Capture the cell that displays the provided text and extract its (x, y) central coordinate. 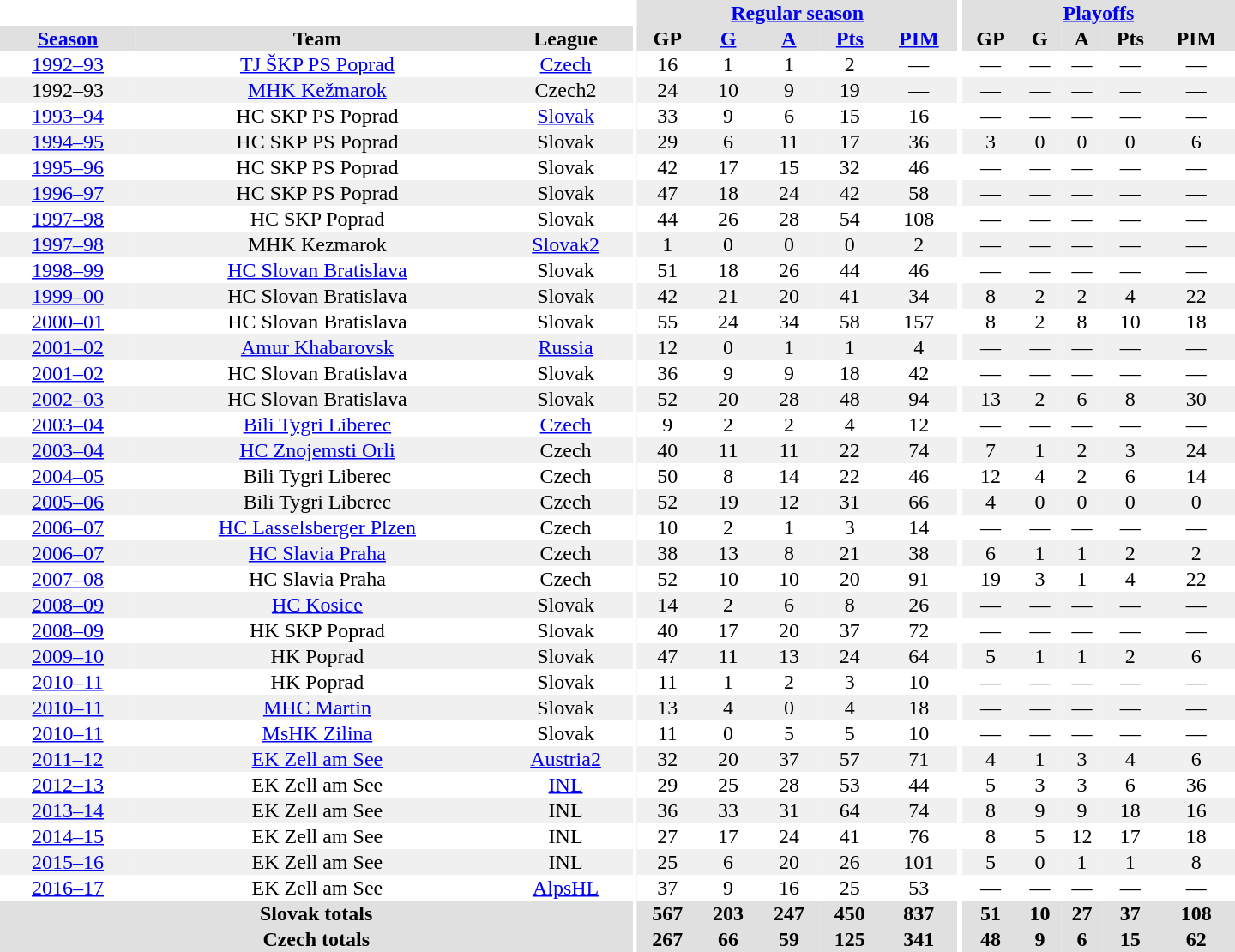
76 (919, 836)
HK SKP Poprad (317, 630)
2012–13 (68, 785)
2009–10 (68, 656)
54 (849, 219)
567 (667, 913)
7 (991, 450)
2016–17 (68, 888)
247 (789, 913)
Amur Khabarovsk (317, 347)
267 (667, 939)
2014–15 (68, 836)
Regular season (798, 13)
2011–12 (68, 759)
Slovak totals (316, 913)
MsHK Zilina (317, 733)
Team (317, 39)
1993–94 (68, 116)
341 (919, 939)
72 (919, 630)
59 (789, 939)
Czech2 (566, 90)
101 (919, 862)
Russia (566, 347)
AlpsHL (566, 888)
30 (1196, 399)
1996–97 (68, 193)
TJ ŠKP PS Poprad (317, 64)
57 (849, 759)
HC Znojemsti Orli (317, 450)
Playoffs (1099, 13)
1995–96 (68, 167)
Austria2 (566, 759)
2002–03 (68, 399)
2007–08 (68, 579)
Slovak2 (566, 244)
94 (919, 399)
837 (919, 913)
2015–16 (68, 862)
62 (1196, 939)
Season (68, 39)
91 (919, 579)
MHK Kežmarok (317, 90)
2004–05 (68, 476)
71 (919, 759)
MHK Kezmarok (317, 244)
Czech totals (316, 939)
1998–99 (68, 270)
203 (729, 913)
2013–14 (68, 810)
55 (667, 322)
League (566, 39)
50 (667, 476)
2000–01 (68, 322)
1994–95 (68, 142)
450 (849, 913)
1999–00 (68, 296)
HC Kosice (317, 605)
157 (919, 322)
HC Lasselsberger Plzen (317, 527)
MHC Martin (317, 708)
HC SKP Poprad (317, 219)
2005–06 (68, 502)
125 (849, 939)
